Output the (x, y) coordinate of the center of the cell containing the given text.  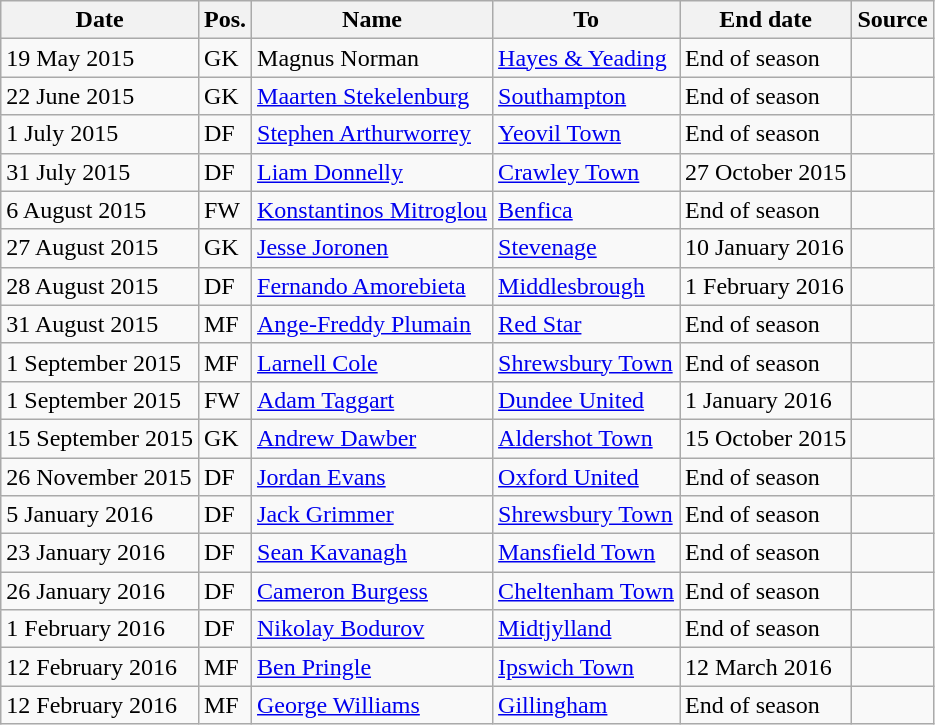
Adam Taggart (372, 400)
26 January 2016 (100, 591)
31 July 2015 (100, 172)
Midtjylland (586, 629)
Oxford United (586, 477)
1 January 2016 (766, 400)
27 October 2015 (766, 172)
Konstantinos Mitroglou (372, 210)
Liam Donnelly (372, 172)
Jack Grimmer (372, 515)
5 January 2016 (100, 515)
Dundee United (586, 400)
Stephen Arthurworrey (372, 134)
Cheltenham Town (586, 591)
Ange-Freddy Plumain (372, 324)
Middlesbrough (586, 286)
12 March 2016 (766, 667)
Mansfield Town (586, 553)
6 August 2015 (100, 210)
Nikolay Bodurov (372, 629)
Name (372, 20)
Ipswich Town (586, 667)
28 August 2015 (100, 286)
Source (892, 20)
Jordan Evans (372, 477)
Date (100, 20)
Sean Kavanagh (372, 553)
15 October 2015 (766, 438)
Ben Pringle (372, 667)
Red Star (586, 324)
George Williams (372, 705)
Aldershot Town (586, 438)
Cameron Burgess (372, 591)
31 August 2015 (100, 324)
Southampton (586, 96)
15 September 2015 (100, 438)
End date (766, 20)
Crawley Town (586, 172)
1 July 2015 (100, 134)
Pos. (224, 20)
22 June 2015 (100, 96)
26 November 2015 (100, 477)
23 January 2016 (100, 553)
Jesse Joronen (372, 248)
Stevenage (586, 248)
27 August 2015 (100, 248)
Gillingham (586, 705)
Larnell Cole (372, 362)
Maarten Stekelenburg (372, 96)
Andrew Dawber (372, 438)
To (586, 20)
Benfica (586, 210)
19 May 2015 (100, 58)
Fernando Amorebieta (372, 286)
Hayes & Yeading (586, 58)
10 January 2016 (766, 248)
Yeovil Town (586, 134)
Magnus Norman (372, 58)
